Search for the cell housing the specified text and yield its (x, y) center coordinate. 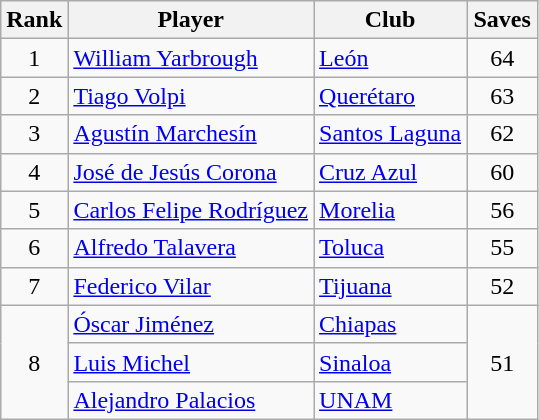
Chiapas (390, 324)
León (390, 58)
Player (191, 20)
3 (34, 134)
Tiago Volpi (191, 96)
7 (34, 286)
Santos Laguna (390, 134)
62 (502, 134)
1 (34, 58)
José de Jesús Corona (191, 172)
Querétaro (390, 96)
Luis Michel (191, 362)
Federico Vilar (191, 286)
Club (390, 20)
William Yarbrough (191, 58)
2 (34, 96)
51 (502, 362)
60 (502, 172)
Agustín Marchesín (191, 134)
Rank (34, 20)
6 (34, 248)
Alfredo Talavera (191, 248)
Toluca (390, 248)
64 (502, 58)
5 (34, 210)
Carlos Felipe Rodríguez (191, 210)
Sinaloa (390, 362)
4 (34, 172)
63 (502, 96)
Saves (502, 20)
Tijuana (390, 286)
55 (502, 248)
52 (502, 286)
UNAM (390, 400)
56 (502, 210)
Morelia (390, 210)
Cruz Azul (390, 172)
8 (34, 362)
Óscar Jiménez (191, 324)
Alejandro Palacios (191, 400)
